Return the (X, Y) coordinate for the center point of the cell that contains the specified text.  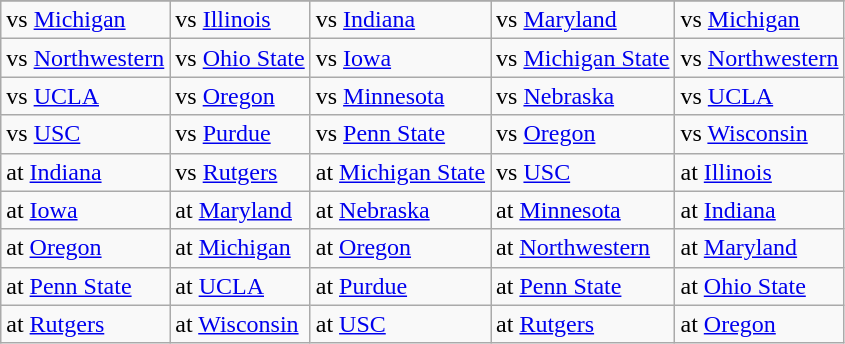
vs Wisconsin (760, 134)
at USC (400, 324)
at Wisconsin (240, 324)
vs Rutgers (240, 172)
vs Indiana (400, 20)
vs Purdue (240, 134)
at Minnesota (583, 210)
at Iowa (86, 210)
vs Maryland (583, 20)
vs Minnesota (400, 96)
at Northwestern (583, 248)
vs Michigan State (583, 58)
at Ohio State (760, 286)
at Nebraska (400, 210)
vs Ohio State (240, 58)
vs Iowa (400, 58)
at Michigan State (400, 172)
at Michigan (240, 248)
vs Penn State (400, 134)
vs Illinois (240, 20)
at Illinois (760, 172)
at Purdue (400, 286)
at UCLA (240, 286)
vs Nebraska (583, 96)
